From the cell containing the given text, extract its center point as (x, y) coordinate. 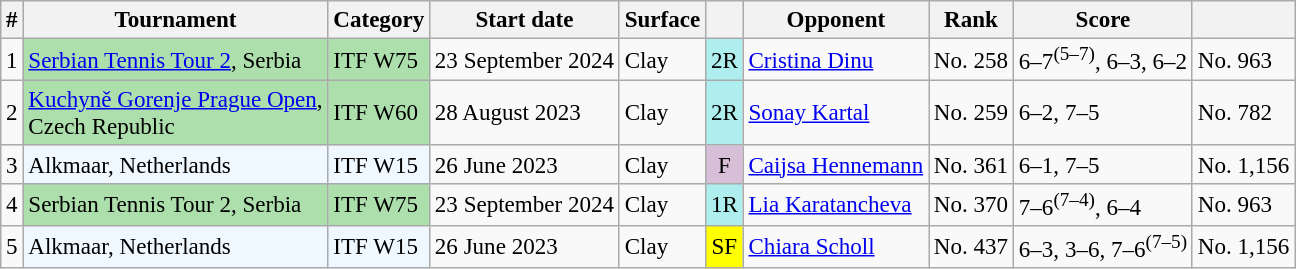
Rank (972, 20)
No. 361 (972, 165)
No. 437 (972, 247)
1 (12, 60)
# (12, 20)
6–1, 7–5 (1102, 165)
4 (12, 205)
7–6(7–4), 6–4 (1102, 205)
Caijsa Hennemann (836, 165)
No. 370 (972, 205)
F (725, 165)
Category (379, 20)
Score (1102, 20)
Chiara Scholl (836, 247)
Start date (524, 20)
No. 259 (972, 114)
Lia Karatancheva (836, 205)
SF (725, 247)
Sonay Kartal (836, 114)
1R (725, 205)
ITF W60 (379, 114)
No. 782 (1243, 114)
Kuchyně Gorenje Prague Open, Czech Republic (176, 114)
5 (12, 247)
6–2, 7–5 (1102, 114)
2 (12, 114)
No. 258 (972, 60)
6–3, 3–6, 7–6(7–5) (1102, 247)
3 (12, 165)
6–7(5–7), 6–3, 6–2 (1102, 60)
Cristina Dinu (836, 60)
Tournament (176, 20)
Surface (662, 20)
28 August 2023 (524, 114)
Opponent (836, 20)
